Capture the cell that displays the provided text and extract its (X, Y) central coordinate. 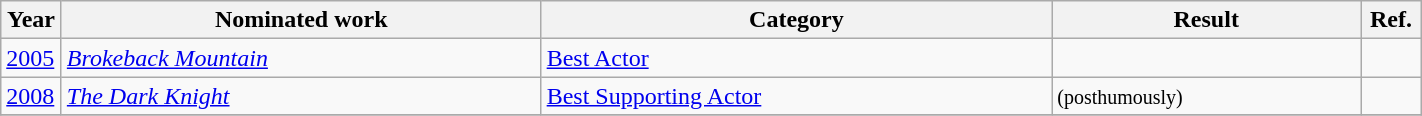
Nominated work (301, 20)
Best Actor (796, 58)
(posthumously) (1206, 96)
The Dark Knight (301, 96)
2005 (32, 58)
Best Supporting Actor (796, 96)
Brokeback Mountain (301, 58)
2008 (32, 96)
Result (1206, 20)
Category (796, 20)
Ref. (1392, 20)
Year (32, 20)
